Capture the cell that displays the provided text and extract its [x, y] central coordinate. 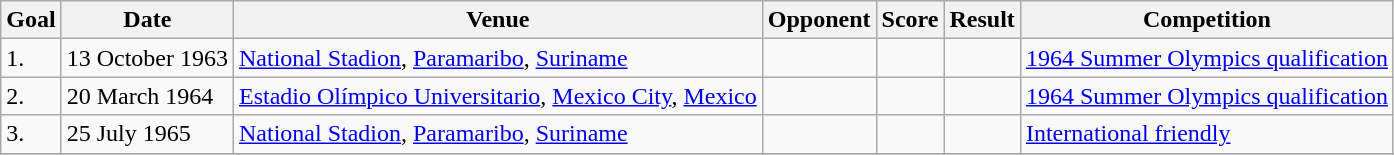
Estadio Olímpico Universitario, Mexico City, Mexico [498, 96]
Score [910, 20]
Date [147, 20]
13 October 1963 [147, 58]
Competition [1206, 20]
25 July 1965 [147, 134]
International friendly [1206, 134]
Result [982, 20]
Goal [31, 20]
3. [31, 134]
1. [31, 58]
2. [31, 96]
20 March 1964 [147, 96]
Opponent [819, 20]
Venue [498, 20]
